Scan for the cell matching the given text and deliver its [X, Y] coordinate at center. 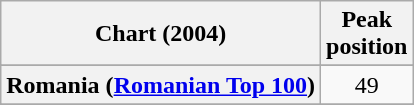
Peakposition [367, 34]
Romania (Romanian Top 100) [161, 85]
Chart (2004) [161, 34]
49 [367, 85]
